Extract the (x, y) coordinate from the center of the cell holding the provided text.  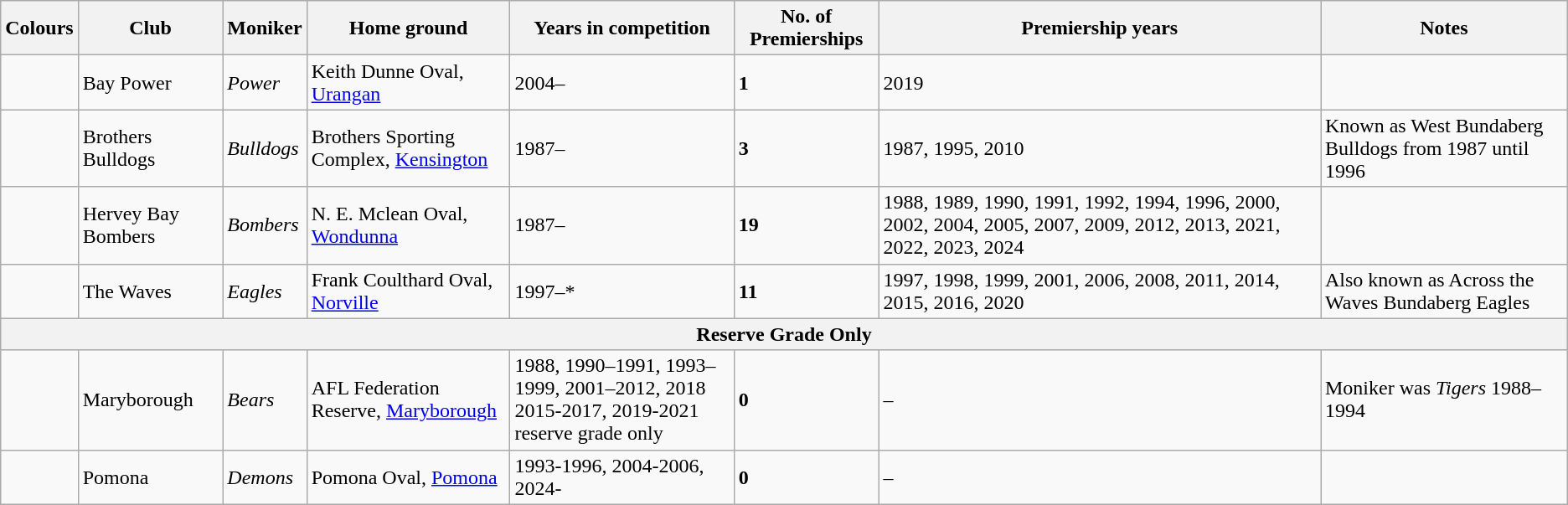
Pomona (151, 477)
1 (806, 82)
Brothers Bulldogs (151, 148)
Power (265, 82)
Maryborough (151, 400)
Moniker was Tigers 1988–1994 (1444, 400)
Premiership years (1099, 28)
Hervey Bay Bombers (151, 225)
Frank Coulthard Oval, Norville (409, 291)
Pomona Oval, Pomona (409, 477)
No. of Premierships (806, 28)
Reserve Grade Only (784, 334)
N. E. Mclean Oval, Wondunna (409, 225)
1993-1996, 2004-2006, 2024- (622, 477)
Home ground (409, 28)
Also known as Across the Waves Bundaberg Eagles (1444, 291)
3 (806, 148)
Keith Dunne Oval, Urangan (409, 82)
11 (806, 291)
Years in competition (622, 28)
2019 (1099, 82)
Demons (265, 477)
Moniker (265, 28)
Bears (265, 400)
1988, 1989, 1990, 1991, 1992, 1994, 1996, 2000, 2002, 2004, 2005, 2007, 2009, 2012, 2013, 2021, 2022, 2023, 2024 (1099, 225)
1997, 1998, 1999, 2001, 2006, 2008, 2011, 2014, 2015, 2016, 2020 (1099, 291)
2004– (622, 82)
Club (151, 28)
19 (806, 225)
Notes (1444, 28)
1997–* (622, 291)
Colours (39, 28)
AFL Federation Reserve, Maryborough (409, 400)
Known as West Bundaberg Bulldogs from 1987 until 1996 (1444, 148)
1988, 1990–1991, 1993–1999, 2001–2012, 2018 2015-2017, 2019-2021 reserve grade only (622, 400)
Brothers Sporting Complex, Kensington (409, 148)
Bulldogs (265, 148)
The Waves (151, 291)
Eagles (265, 291)
Bay Power (151, 82)
Bombers (265, 225)
1987, 1995, 2010 (1099, 148)
